Scan for the cell matching the given text and deliver its [X, Y] coordinate at center. 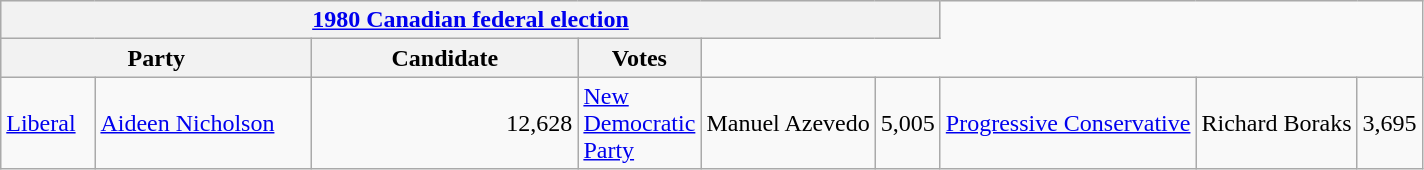
Party [156, 58]
1980 Canadian federal election [471, 20]
Aideen Nicholson [204, 123]
New Democratic Party [640, 123]
12,628 [445, 123]
Votes [640, 58]
Liberal [48, 123]
Richard Boraks [1276, 123]
Candidate [445, 58]
5,005 [908, 123]
Manuel Azevedo [788, 123]
Progressive Conservative [1068, 123]
3,695 [1390, 123]
